From the cell containing the given text, extract its center point as [X, Y] coordinate. 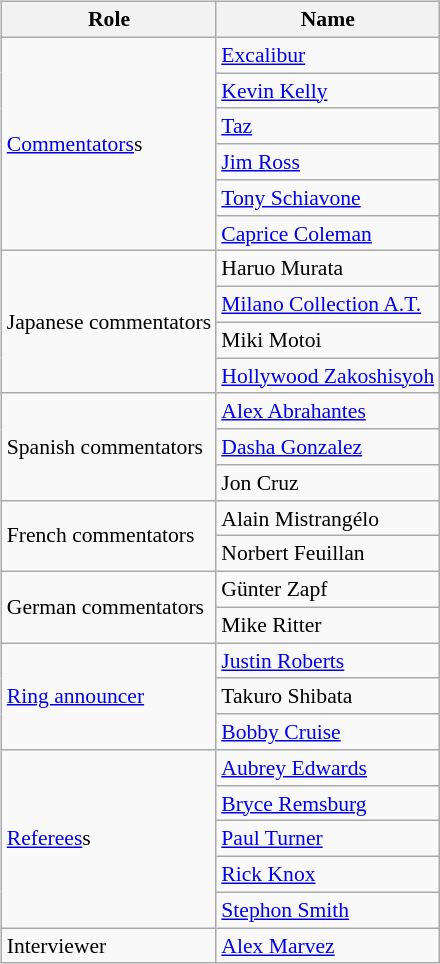
Ring announcer [110, 696]
Bobby Cruise [328, 732]
German commentators [110, 608]
Justin Roberts [328, 661]
Miki Motoi [328, 340]
Interviewer [110, 946]
Haruo Murata [328, 269]
Milano Collection A.T. [328, 305]
Caprice Coleman [328, 233]
Name [328, 20]
Jon Cruz [328, 483]
Takuro Shibata [328, 696]
Bryce Remsburg [328, 803]
Rick Knox [328, 875]
Alex Marvez [328, 946]
Tony Schiavone [328, 198]
Commentatorss [110, 144]
Kevin Kelly [328, 91]
Aubrey Edwards [328, 768]
Stephon Smith [328, 910]
Hollywood Zakoshisyoh [328, 376]
Günter Zapf [328, 590]
Excalibur [328, 55]
Paul Turner [328, 839]
French commentators [110, 536]
Taz [328, 126]
Alain Mistrangélo [328, 518]
Role [110, 20]
Japanese commentators [110, 322]
Dasha Gonzalez [328, 447]
Refereess [110, 839]
Norbert Feuillan [328, 554]
Jim Ross [328, 162]
Spanish commentators [110, 446]
Alex Abrahantes [328, 411]
Mike Ritter [328, 625]
